Search for the cell housing the specified text and yield its (x, y) center coordinate. 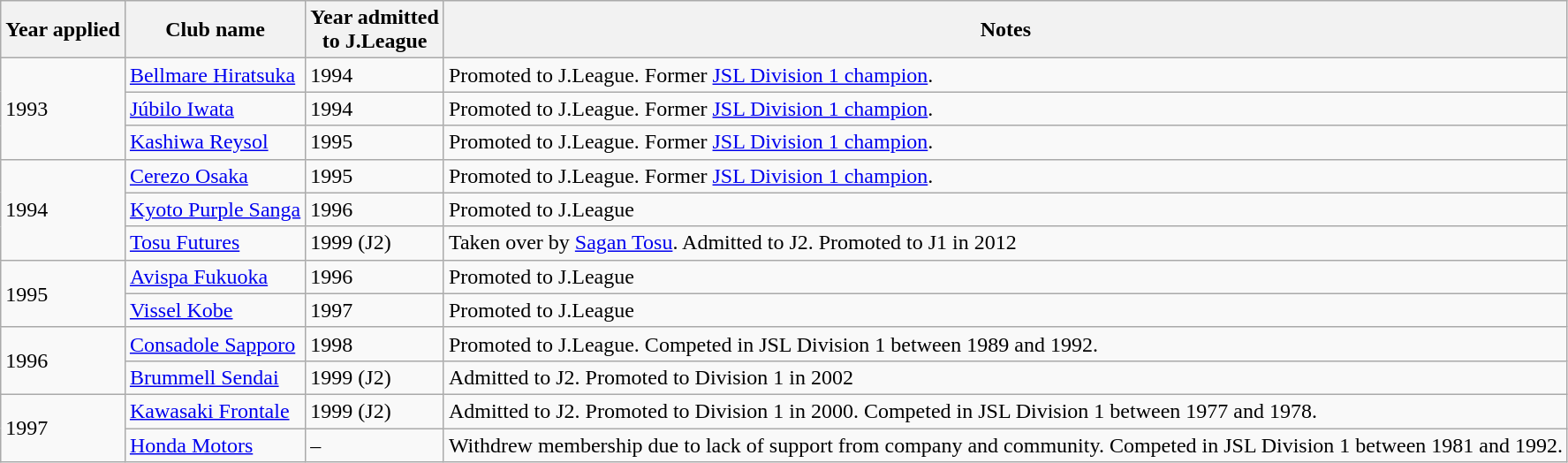
Year applied (64, 30)
Notes (1005, 30)
Bellmare Hiratsuka (215, 75)
Kyoto Purple Sanga (215, 209)
Kawasaki Frontale (215, 411)
Promoted to J.League. Competed in JSL Division 1 between 1989 and 1992. (1005, 344)
Cerezo Osaka (215, 176)
Honda Motors (215, 444)
1998 (375, 344)
Year admittedto J.League (375, 30)
Taken over by Sagan Tosu. Admitted to J2. Promoted to J1 in 2012 (1005, 243)
Brummell Sendai (215, 377)
Admitted to J2. Promoted to Division 1 in 2002 (1005, 377)
Júbilo Iwata (215, 109)
Club name (215, 30)
– (375, 444)
Admitted to J2. Promoted to Division 1 in 2000. Competed in JSL Division 1 between 1977 and 1978. (1005, 411)
Kashiwa Reysol (215, 142)
Vissel Kobe (215, 310)
1993 (64, 109)
Withdrew membership due to lack of support from company and community. Competed in JSL Division 1 between 1981 and 1992. (1005, 444)
Tosu Futures (215, 243)
Consadole Sapporo (215, 344)
Avispa Fukuoka (215, 277)
